Search for the cell housing the specified text and yield its [x, y] center coordinate. 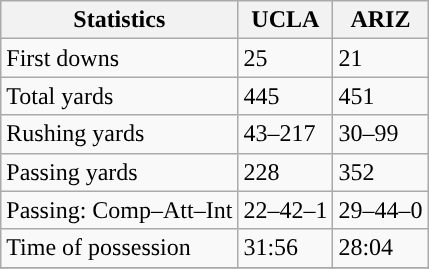
28:04 [380, 248]
29–44–0 [380, 210]
Time of possession [120, 248]
21 [380, 58]
22–42–1 [286, 210]
UCLA [286, 20]
25 [286, 58]
Passing: Comp–Att–Int [120, 210]
445 [286, 96]
Total yards [120, 96]
Passing yards [120, 172]
Statistics [120, 20]
352 [380, 172]
Rushing yards [120, 134]
451 [380, 96]
228 [286, 172]
31:56 [286, 248]
43–217 [286, 134]
First downs [120, 58]
ARIZ [380, 20]
30–99 [380, 134]
